From the cell containing the given text, extract its center point as (x, y) coordinate. 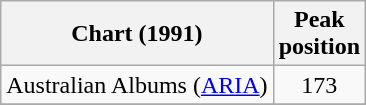
173 (319, 85)
Australian Albums (ARIA) (137, 85)
Chart (1991) (137, 34)
Peakposition (319, 34)
